Return (x, y) of the center of cell containing provided text 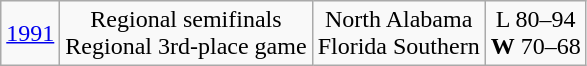
L 80–94W 70–68 (536, 34)
1991 (30, 34)
Regional semifinalsRegional 3rd-place game (186, 34)
North AlabamaFlorida Southern (398, 34)
